Scan for the cell matching the given text and deliver its (x, y) coordinate at center. 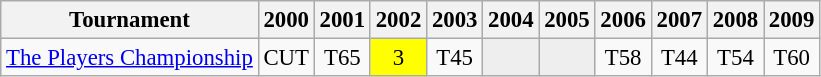
2005 (567, 20)
2008 (735, 20)
T58 (623, 58)
T65 (342, 58)
3 (398, 58)
2001 (342, 20)
CUT (286, 58)
2000 (286, 20)
2006 (623, 20)
T54 (735, 58)
2002 (398, 20)
2009 (792, 20)
T60 (792, 58)
2004 (511, 20)
Tournament (130, 20)
The Players Championship (130, 58)
2007 (679, 20)
2003 (455, 20)
T44 (679, 58)
T45 (455, 58)
